Scan for the cell matching the given text and deliver its [X, Y] coordinate at center. 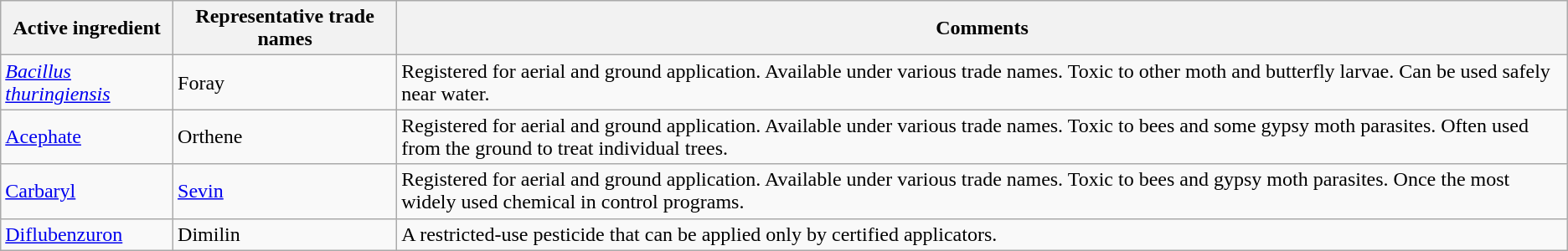
Sevin [285, 191]
Acephate [87, 137]
Dimilin [285, 234]
Bacillus thuringiensis [87, 82]
Comments [983, 28]
Active ingredient [87, 28]
A restricted-use pesticide that can be applied only by certified applicators. [983, 234]
Carbaryl [87, 191]
Representative trade names [285, 28]
Orthene [285, 137]
Foray [285, 82]
Diflubenzuron [87, 234]
